Output the [X, Y] coordinate of the center of the cell containing the given text.  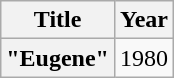
Year [144, 20]
Title [58, 20]
1980 [144, 58]
"Eugene" [58, 58]
